Capture the cell that displays the provided text and extract its [x, y] central coordinate. 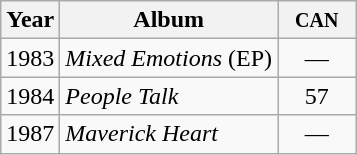
People Talk [169, 96]
1984 [30, 96]
CAN [318, 20]
Year [30, 20]
Album [169, 20]
1987 [30, 134]
Maverick Heart [169, 134]
1983 [30, 58]
Mixed Emotions (EP) [169, 58]
57 [318, 96]
